Output the (x, y) coordinate of the center of the cell containing the given text.  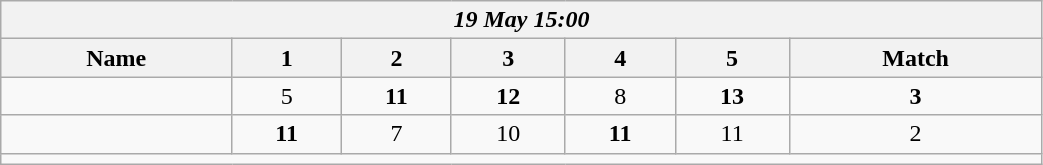
1 (287, 58)
12 (508, 96)
13 (732, 96)
4 (620, 58)
19 May 15:00 (522, 20)
Match (916, 58)
10 (508, 134)
Name (116, 58)
7 (397, 134)
8 (620, 96)
